For the text-containing cell, return its midpoint in (x, y) coordinate format. 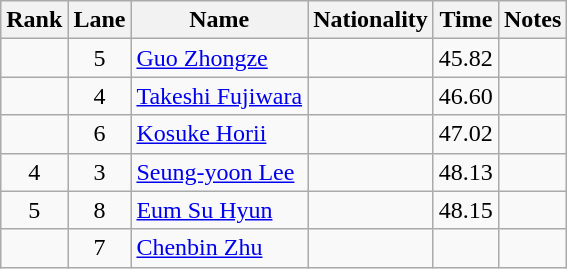
Eum Su Hyun (220, 210)
Kosuke Horii (220, 134)
Rank (34, 20)
8 (100, 210)
Seung-yoon Lee (220, 172)
48.13 (466, 172)
Name (220, 20)
6 (100, 134)
Nationality (371, 20)
Notes (532, 20)
3 (100, 172)
Guo Zhongze (220, 58)
47.02 (466, 134)
48.15 (466, 210)
Chenbin Zhu (220, 248)
46.60 (466, 96)
Takeshi Fujiwara (220, 96)
Time (466, 20)
45.82 (466, 58)
Lane (100, 20)
7 (100, 248)
